Search for the cell housing the specified text and yield its [x, y] center coordinate. 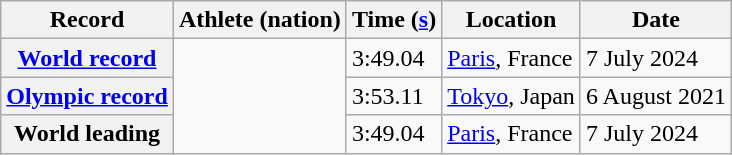
Tokyo, Japan [512, 96]
World record [88, 58]
Time (s) [394, 20]
Record [88, 20]
Date [656, 20]
6 August 2021 [656, 96]
3:53.11 [394, 96]
World leading [88, 134]
Olympic record [88, 96]
Athlete (nation) [260, 20]
Location [512, 20]
